Capture the cell that displays the provided text and extract its [x, y] central coordinate. 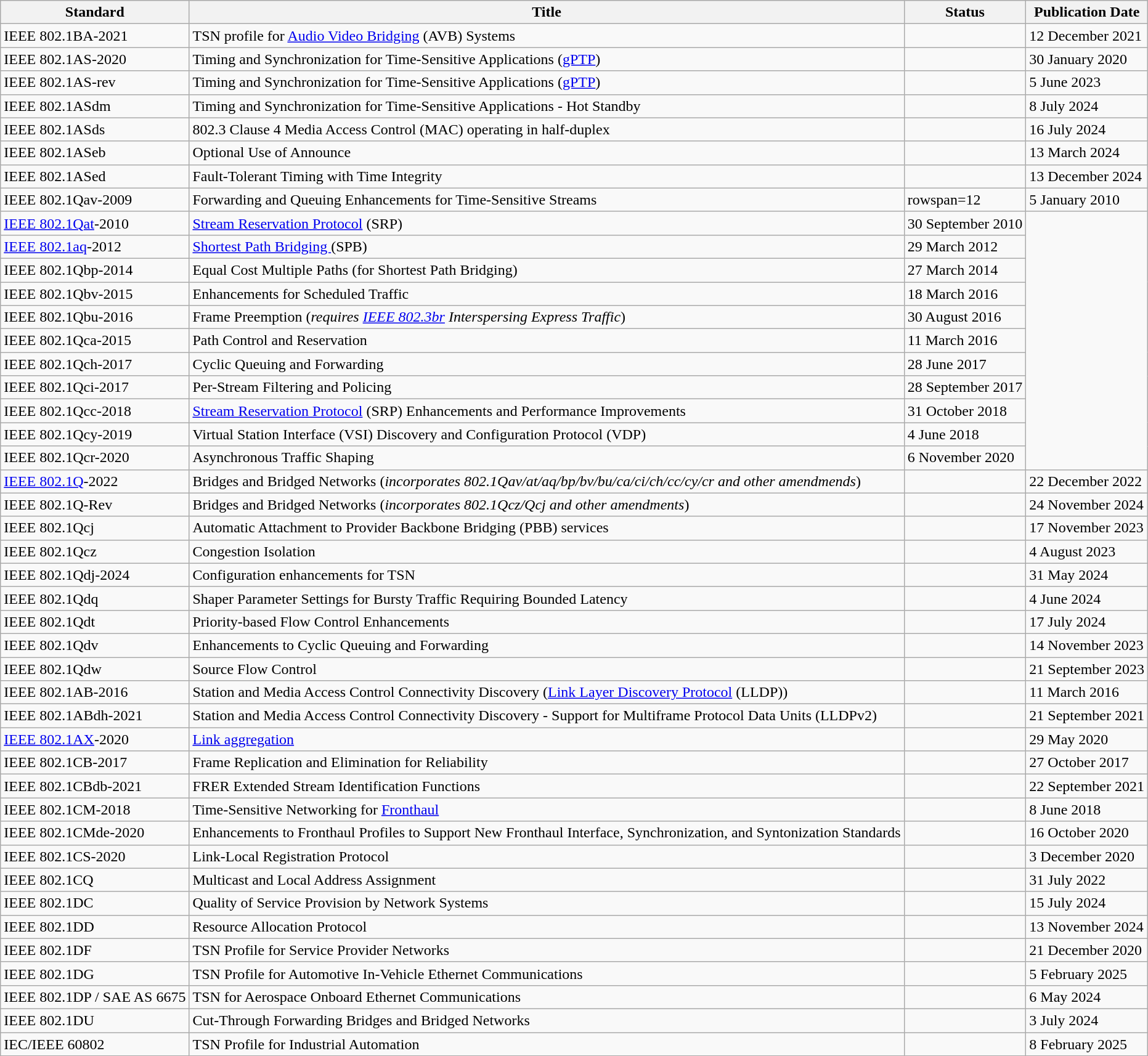
IEEE 802.1DD [95, 927]
IEEE 802.1CQ [95, 880]
Title [547, 12]
4 August 2023 [1087, 551]
Multicast and Local Address Assignment [547, 880]
5 January 2010 [1087, 200]
27 March 2014 [965, 270]
30 September 2010 [965, 223]
31 October 2018 [965, 411]
Configuration enhancements for TSN [547, 575]
IEEE 802.1Qdw [95, 668]
21 September 2023 [1087, 668]
IEEE 802.1ABdh-2021 [95, 716]
IEEE 802.1AS-rev [95, 83]
Source Flow Control [547, 668]
29 May 2020 [1087, 739]
30 January 2020 [1087, 59]
Bridges and Bridged Networks (incorporates 802.1Qcz/Qcj and other amendments) [547, 505]
27 October 2017 [1087, 763]
12 December 2021 [1087, 36]
Asynchronous Traffic Shaping [547, 458]
IEEE 802.1Qbu-2016 [95, 317]
802.3 Clause 4 Media Access Control (MAC) operating in half-duplex [547, 129]
3 December 2020 [1087, 856]
IEEE 802.1Qdj-2024 [95, 575]
IEEE 802.1DG [95, 973]
IEEE 802.1DP / SAE AS 6675 [95, 997]
IEEE 802.1AS-2020 [95, 59]
22 September 2021 [1087, 786]
4 June 2024 [1087, 598]
Path Control and Reservation [547, 341]
IEEE 802.1Qbv-2015 [95, 294]
6 May 2024 [1087, 997]
17 July 2024 [1087, 622]
IEEE 802.1Qcy-2019 [95, 434]
Bridges and Bridged Networks (incorporates 802.1Qav/at/aq/bp/bv/bu/ca/ci/ch/cc/cy/cr and other amendmends) [547, 481]
IEEE 802.1DU [95, 1020]
Forwarding and Queuing Enhancements for Time-Sensitive Streams [547, 200]
IEEE 802.1DF [95, 950]
8 June 2018 [1087, 810]
IEEE 802.1ASeb [95, 153]
16 October 2020 [1087, 833]
Station and Media Access Control Connectivity Discovery (Link Layer Discovery Protocol (LLDP)) [547, 692]
17 November 2023 [1087, 528]
IEEE 802.1Qca-2015 [95, 341]
Automatic Attachment to Provider Backbone Bridging (PBB) services [547, 528]
Publication Date [1087, 12]
IEEE 802.1Qbp-2014 [95, 270]
13 March 2024 [1087, 153]
Frame Preemption (requires IEEE 802.3br Interspersing Express Traffic) [547, 317]
Shaper Parameter Settings for Bursty Traffic Requiring Bounded Latency [547, 598]
IEEE 802.1Q-2022 [95, 481]
5 June 2023 [1087, 83]
Enhancements for Scheduled Traffic [547, 294]
TSN Profile for Automotive In-Vehicle Ethernet Communications [547, 973]
TSN Profile for Service Provider Networks [547, 950]
13 November 2024 [1087, 927]
IEEE 802.1Qch-2017 [95, 364]
IEEE 802.1Qcz [95, 551]
IEEE 802.1ASed [95, 176]
IEEE 802.1Qcj [95, 528]
13 December 2024 [1087, 176]
Enhancements to Cyclic Queuing and Forwarding [547, 645]
Fault-Tolerant Timing with Time Integrity [547, 176]
15 July 2024 [1087, 903]
24 November 2024 [1087, 505]
IEC/IEEE 60802 [95, 1044]
8 February 2025 [1087, 1044]
Quality of Service Provision by Network Systems [547, 903]
Cut-Through Forwarding Bridges and Bridged Networks [547, 1020]
Per-Stream Filtering and Policing [547, 388]
28 September 2017 [965, 388]
Standard [95, 12]
Enhancements to Fronthaul Profiles to Support New Fronthaul Interface, Synchronization, and Syntonization Standards [547, 833]
IEEE 802.1Qav-2009 [95, 200]
4 June 2018 [965, 434]
TSN Profile for Industrial Automation [547, 1044]
IEEE 802.1CMde-2020 [95, 833]
Status [965, 12]
Priority-based Flow Control Enhancements [547, 622]
rowspan=12 [965, 200]
Stream Reservation Protocol (SRP) Enhancements and Performance Improvements [547, 411]
IEEE 802.1ASdm [95, 106]
IEEE 802.1CS-2020 [95, 856]
IEEE 802.1CBdb-2021 [95, 786]
IEEE 802.1Qdt [95, 622]
Link-Local Registration Protocol [547, 856]
16 July 2024 [1087, 129]
IEEE 802.1aq-2012 [95, 246]
Cyclic Queuing and Forwarding [547, 364]
14 November 2023 [1087, 645]
Link aggregation [547, 739]
IEEE 802.1ASds [95, 129]
Resource Allocation Protocol [547, 927]
Virtual Station Interface (VSI) Discovery and Configuration Protocol (VDP) [547, 434]
TSN profile for Audio Video Bridging (AVB) Systems [547, 36]
5 February 2025 [1087, 973]
29 March 2012 [965, 246]
Equal Cost Multiple Paths (for Shortest Path Bridging) [547, 270]
30 August 2016 [965, 317]
8 July 2024 [1087, 106]
3 July 2024 [1087, 1020]
IEEE 802.1BA-2021 [95, 36]
IEEE 802.1Qcr-2020 [95, 458]
IEEE 802.1Qci-2017 [95, 388]
28 June 2017 [965, 364]
Station and Media Access Control Connectivity Discovery - Support for Multiframe Protocol Data Units (LLDPv2) [547, 716]
Congestion Isolation [547, 551]
Shortest Path Bridging (SPB) [547, 246]
IEEE 802.1CB-2017 [95, 763]
Time-Sensitive Networking for Fronthaul [547, 810]
Frame Replication and Elimination for Reliability [547, 763]
21 December 2020 [1087, 950]
IEEE 802.1AX-2020 [95, 739]
21 September 2021 [1087, 716]
31 July 2022 [1087, 880]
IEEE 802.1AB-2016 [95, 692]
31 May 2024 [1087, 575]
IEEE 802.1Q-Rev [95, 505]
Timing and Synchronization for Time-Sensitive Applications - Hot Standby [547, 106]
IEEE 802.1Qdq [95, 598]
Stream Reservation Protocol (SRP) [547, 223]
TSN for Aerospace Onboard Ethernet Communications [547, 997]
FRER Extended Stream Identification Functions [547, 786]
22 December 2022 [1087, 481]
IEEE 802.1Qcc-2018 [95, 411]
18 March 2016 [965, 294]
Optional Use of Announce [547, 153]
IEEE 802.1CM-2018 [95, 810]
IEEE 802.1Qdv [95, 645]
IEEE 802.1DC [95, 903]
IEEE 802.1Qat-2010 [95, 223]
6 November 2020 [965, 458]
